Capture the cell that displays the provided text and extract its [X, Y] central coordinate. 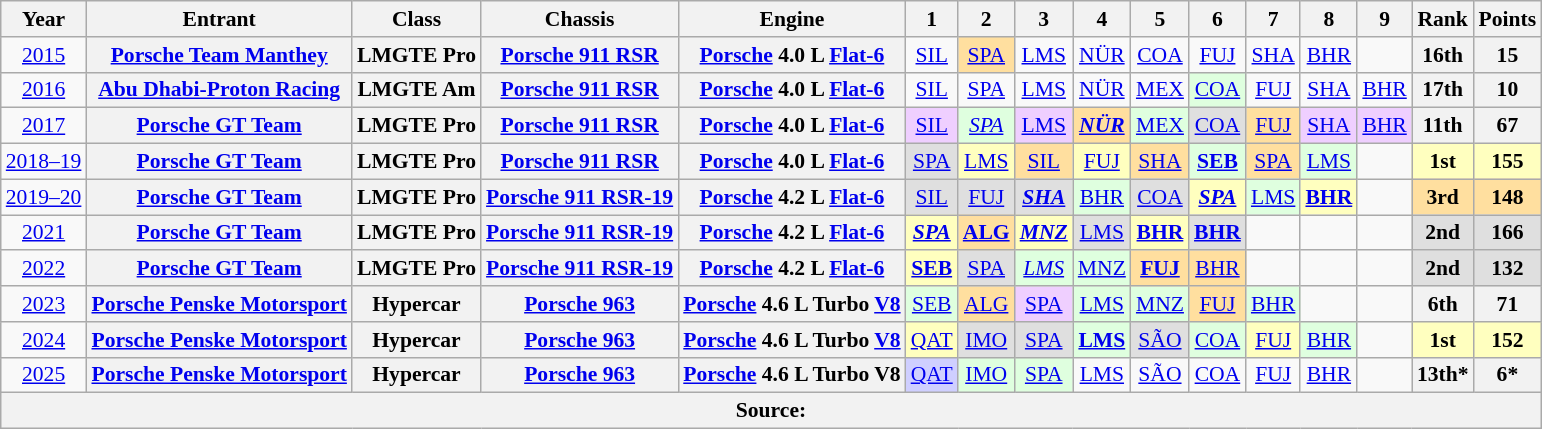
Entrant [219, 19]
LMGTE Am [416, 90]
2016 [44, 90]
2019–20 [44, 197]
7 [1274, 19]
2025 [44, 375]
Engine [792, 19]
Rank [1443, 19]
Points [1508, 19]
2023 [44, 304]
Class [416, 19]
3 [1044, 19]
9 [1384, 19]
Year [44, 19]
13th* [1443, 375]
15 [1508, 55]
16th [1443, 55]
2015 [44, 55]
Chassis [580, 19]
1 [932, 19]
6th [1443, 304]
67 [1508, 126]
6 [1218, 19]
132 [1508, 269]
10 [1508, 90]
Porsche Team Manthey [219, 55]
2021 [44, 233]
2024 [44, 340]
2017 [44, 126]
17th [1443, 90]
8 [1328, 19]
166 [1508, 233]
11th [1443, 126]
3rd [1443, 197]
2 [986, 19]
2022 [44, 269]
6* [1508, 375]
152 [1508, 340]
2018–19 [44, 162]
155 [1508, 162]
5 [1160, 19]
Source: [771, 411]
4 [1102, 19]
Abu Dhabi-Proton Racing [219, 90]
71 [1508, 304]
148 [1508, 197]
